Return (x, y) of the center of cell containing provided text 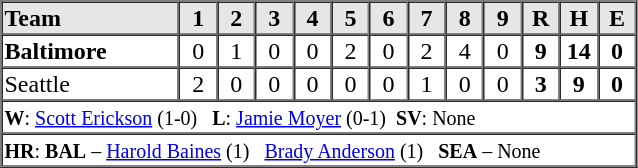
E (617, 18)
Team (91, 18)
Baltimore (91, 50)
R (541, 18)
14 (579, 50)
6 (388, 18)
HR: BAL – Harold Baines (1) Brady Anderson (1) SEA – None (319, 150)
5 (350, 18)
Seattle (91, 84)
H (579, 18)
7 (427, 18)
W: Scott Erickson (1-0) L: Jamie Moyer (0-1) SV: None (319, 116)
8 (465, 18)
